Locate the cell with the specified text and output its (x, y) center coordinate. 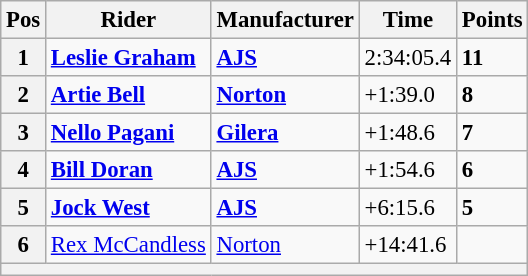
2 (24, 95)
Rex McCandless (129, 245)
Pos (24, 20)
+1:54.6 (408, 170)
3 (24, 133)
7 (492, 133)
+6:15.6 (408, 208)
+14:41.6 (408, 245)
+1:39.0 (408, 95)
Manufacturer (285, 20)
Bill Doran (129, 170)
Points (492, 20)
8 (492, 95)
Gilera (285, 133)
Jock West (129, 208)
Nello Pagani (129, 133)
Time (408, 20)
+1:48.6 (408, 133)
2:34:05.4 (408, 58)
Leslie Graham (129, 58)
4 (24, 170)
Rider (129, 20)
11 (492, 58)
1 (24, 58)
Artie Bell (129, 95)
